Locate the cell with the specified text and output its (X, Y) center coordinate. 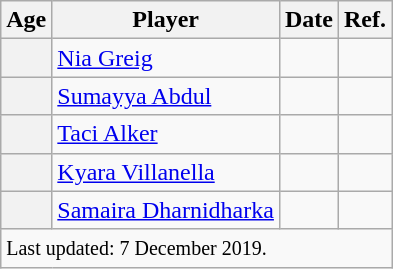
Kyara Villanella (166, 172)
Ref. (364, 20)
Taci Alker (166, 134)
Date (308, 20)
Player (166, 20)
Age (26, 20)
Sumayya Abdul (166, 96)
Last updated: 7 December 2019. (196, 248)
Samaira Dharnidharka (166, 210)
Nia Greig (166, 58)
